Capture the cell that displays the provided text and extract its (x, y) central coordinate. 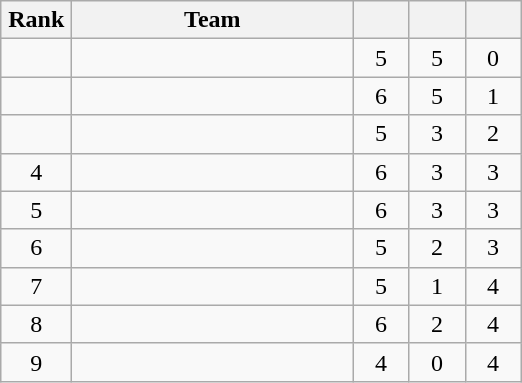
Team (212, 20)
7 (36, 286)
9 (36, 362)
Rank (36, 20)
8 (36, 324)
